From the cell containing the given text, extract its center point as (X, Y) coordinate. 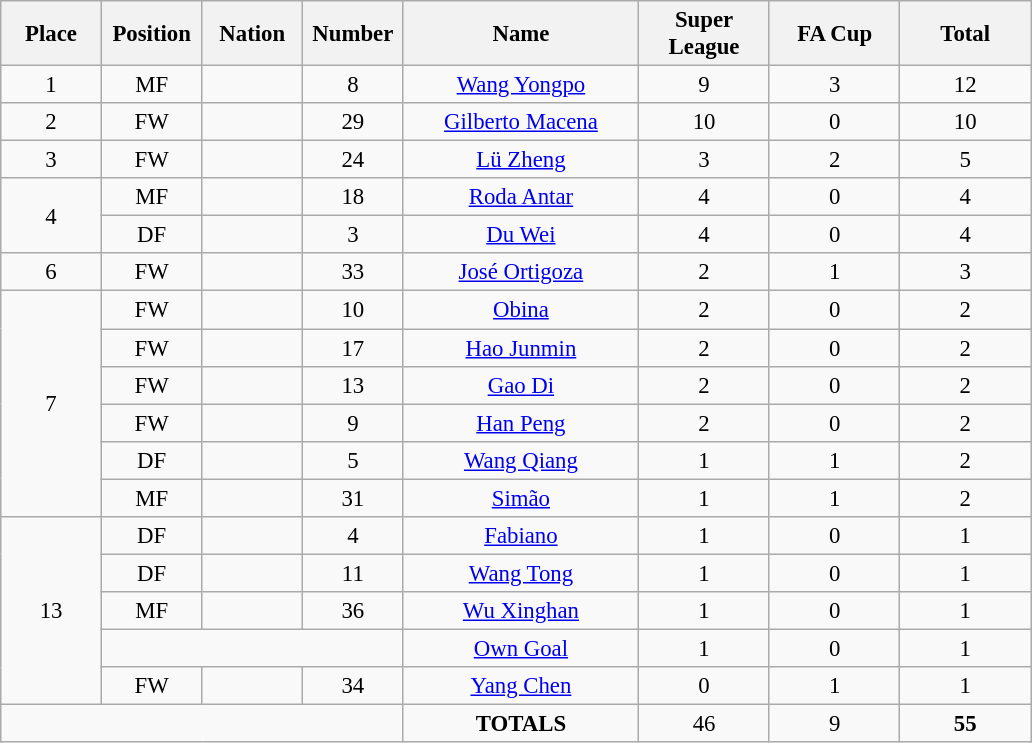
Han Peng (521, 423)
José Ortigoza (521, 273)
18 (354, 197)
7 (52, 404)
Yang Chen (521, 686)
Total (966, 34)
17 (354, 348)
Du Wei (521, 235)
36 (354, 611)
Obina (521, 310)
Fabiano (521, 536)
8 (354, 85)
11 (354, 573)
Lü Zheng (521, 160)
Gilberto Macena (521, 122)
12 (966, 85)
FA Cup (834, 34)
34 (354, 686)
Own Goal (521, 648)
Super League (704, 34)
Hao Junmin (521, 348)
46 (704, 724)
Wu Xinghan (521, 611)
29 (354, 122)
Number (354, 34)
Wang Yongpo (521, 85)
6 (52, 273)
Wang Qiang (521, 460)
Nation (252, 34)
Roda Antar (521, 197)
31 (354, 498)
Wang Tong (521, 573)
TOTALS (521, 724)
24 (354, 160)
Name (521, 34)
55 (966, 724)
Gao Di (521, 385)
Place (52, 34)
Position (152, 34)
Simão (521, 498)
33 (354, 273)
